Scan for the cell matching the given text and deliver its (x, y) coordinate at center. 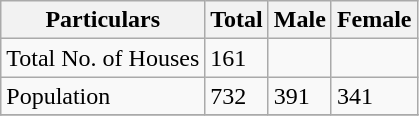
391 (300, 96)
Male (300, 20)
Female (374, 20)
341 (374, 96)
Total (237, 20)
732 (237, 96)
Population (103, 96)
Total No. of Houses (103, 58)
161 (237, 58)
Particulars (103, 20)
